Capture the cell that displays the provided text and extract its (X, Y) central coordinate. 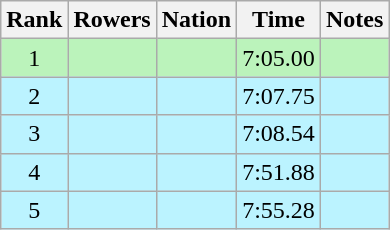
Notes (354, 20)
7:08.54 (279, 134)
Rowers (112, 20)
Nation (196, 20)
5 (34, 210)
2 (34, 96)
4 (34, 172)
7:51.88 (279, 172)
7:07.75 (279, 96)
7:55.28 (279, 210)
7:05.00 (279, 58)
Rank (34, 20)
3 (34, 134)
1 (34, 58)
Time (279, 20)
